Pinpoint the cell where the given text exists, returning its (x, y) midpoint coordinate. 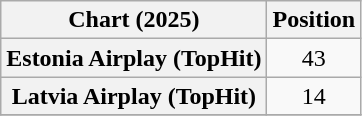
Latvia Airplay (TopHit) (134, 96)
Chart (2025) (134, 20)
Estonia Airplay (TopHit) (134, 58)
Position (314, 20)
43 (314, 58)
14 (314, 96)
